Locate the cell with the specified text and output its [X, Y] center coordinate. 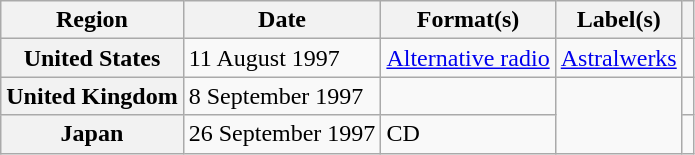
United Kingdom [92, 96]
Format(s) [468, 20]
Date [282, 20]
11 August 1997 [282, 58]
Alternative radio [468, 58]
Region [92, 20]
United States [92, 58]
CD [468, 134]
Label(s) [618, 20]
Astralwerks [618, 58]
8 September 1997 [282, 96]
Japan [92, 134]
26 September 1997 [282, 134]
